Output the [x, y] coordinate of the center of the cell containing the given text.  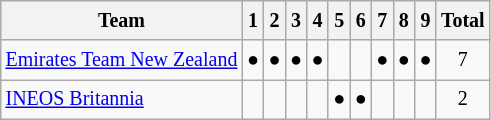
1 [253, 20]
3 [296, 20]
5 [339, 20]
INEOS Britannia [122, 100]
6 [361, 20]
Total [462, 20]
Team [122, 20]
4 [318, 20]
8 [404, 20]
Emirates Team New Zealand [122, 60]
9 [426, 20]
